From the cell containing the given text, extract its center point as (x, y) coordinate. 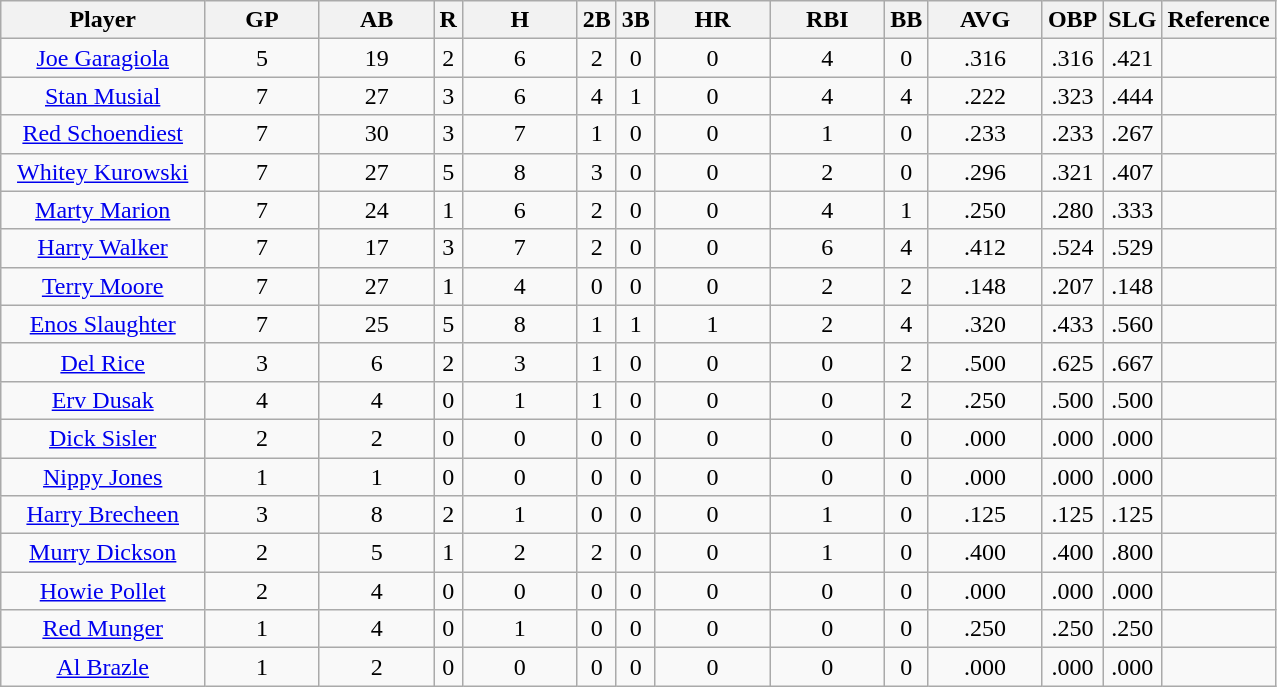
Player (103, 20)
Al Brazle (103, 667)
.321 (1072, 172)
.421 (1132, 58)
Enos Slaughter (103, 324)
.560 (1132, 324)
Del Rice (103, 362)
.444 (1132, 96)
19 (376, 58)
.280 (1072, 210)
Erv Dusak (103, 400)
.407 (1132, 172)
Murry Dickson (103, 553)
Harry Brecheen (103, 515)
.800 (1132, 553)
.267 (1132, 134)
3B (636, 20)
Red Munger (103, 629)
17 (376, 248)
OBP (1072, 20)
Terry Moore (103, 286)
Reference (1218, 20)
.529 (1132, 248)
.207 (1072, 286)
.323 (1072, 96)
H (520, 20)
.524 (1072, 248)
Red Schoendiest (103, 134)
.333 (1132, 210)
24 (376, 210)
AVG (986, 20)
RBI (828, 20)
BB (906, 20)
Harry Walker (103, 248)
AB (376, 20)
Howie Pollet (103, 591)
.412 (986, 248)
HR (712, 20)
.433 (1072, 324)
Marty Marion (103, 210)
.320 (986, 324)
R (448, 20)
GP (262, 20)
Stan Musial (103, 96)
SLG (1132, 20)
2B (596, 20)
Nippy Jones (103, 477)
Dick Sisler (103, 438)
.625 (1072, 362)
Joe Garagiola (103, 58)
.667 (1132, 362)
30 (376, 134)
.296 (986, 172)
.222 (986, 96)
Whitey Kurowski (103, 172)
25 (376, 324)
